Return (X, Y) of the center of cell containing provided text 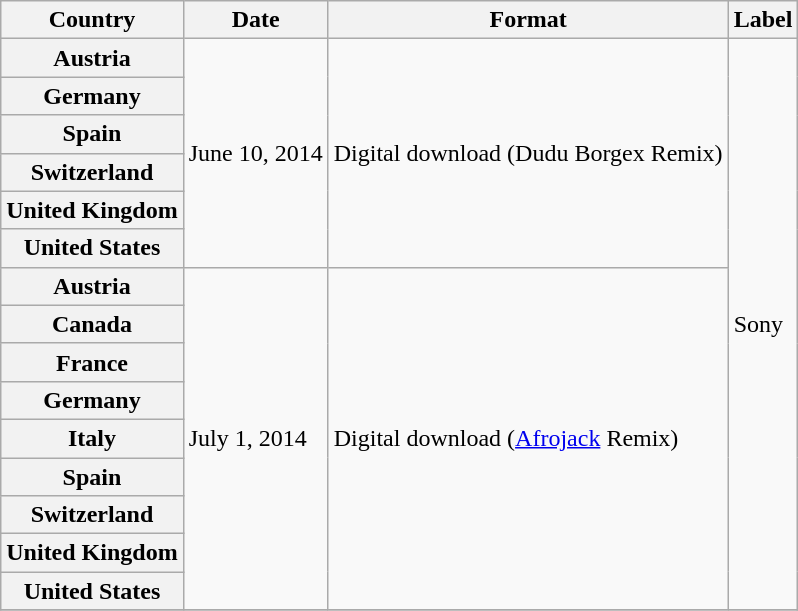
Digital download (Dudu Borgex Remix) (528, 153)
Label (763, 20)
Country (92, 20)
Sony (763, 324)
Canada (92, 324)
June 10, 2014 (256, 153)
Italy (92, 438)
Format (528, 20)
Digital download (Afrojack Remix) (528, 438)
France (92, 362)
July 1, 2014 (256, 438)
Date (256, 20)
